Extract the [x, y] coordinate from the center of the cell holding the provided text.  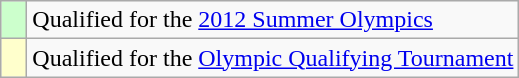
Qualified for the 2012 Summer Olympics [273, 20]
Qualified for the Olympic Qualifying Tournament [273, 58]
